Return (X, Y) of the center of cell containing provided text 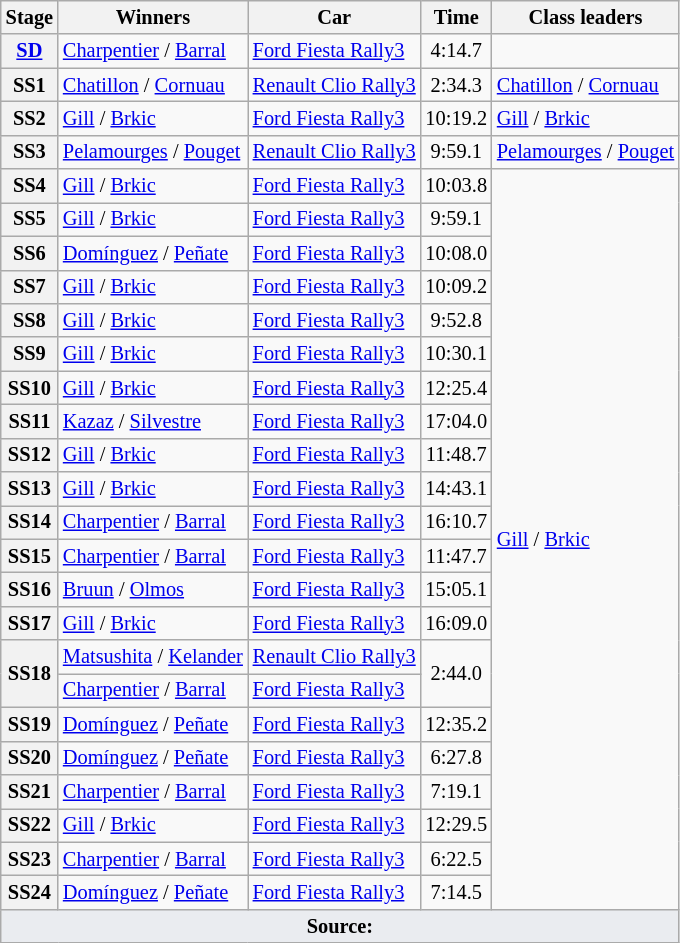
SS2 (30, 118)
SS10 (30, 388)
Kazaz / Silvestre (153, 421)
6:27.8 (456, 758)
Matsushita / Kelander (153, 657)
SS6 (30, 253)
10:09.2 (456, 287)
17:04.0 (456, 421)
SS20 (30, 758)
SS16 (30, 589)
SS8 (30, 320)
SS22 (30, 825)
SS18 (30, 674)
SS13 (30, 489)
4:14.7 (456, 51)
10:03.8 (456, 186)
2:44.0 (456, 674)
SS24 (30, 892)
12:25.4 (456, 388)
Bruun / Olmos (153, 589)
10:19.2 (456, 118)
7:14.5 (456, 892)
SD (30, 51)
15:05.1 (456, 589)
2:34.3 (456, 85)
Time (456, 17)
SS17 (30, 623)
Winners (153, 17)
14:43.1 (456, 489)
SS7 (30, 287)
SS3 (30, 152)
Source: (340, 926)
SS9 (30, 354)
10:30.1 (456, 354)
SS11 (30, 421)
7:19.1 (456, 791)
12:29.5 (456, 825)
SS23 (30, 859)
SS15 (30, 556)
SS4 (30, 186)
11:47.7 (456, 556)
12:35.2 (456, 724)
SS14 (30, 522)
SS21 (30, 791)
16:09.0 (456, 623)
9:52.8 (456, 320)
SS1 (30, 85)
16:10.7 (456, 522)
SS12 (30, 455)
SS5 (30, 219)
6:22.5 (456, 859)
SS19 (30, 724)
Car (334, 17)
Stage (30, 17)
10:08.0 (456, 253)
Class leaders (586, 17)
11:48.7 (456, 455)
